Find where the given text appears and provide that cell's center as [X, Y] coordinate. 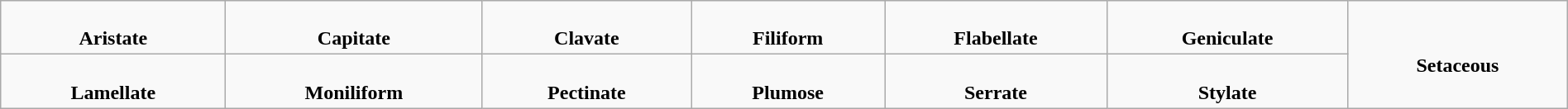
Stylate [1227, 81]
Pectinate [587, 81]
Serrate [996, 81]
Moniliform [354, 81]
Aristate [113, 28]
Filiform [788, 28]
Plumose [788, 81]
Capitate [354, 28]
Setaceous [1458, 54]
Lamellate [113, 81]
Geniculate [1227, 28]
Flabellate [996, 28]
Clavate [587, 28]
